Provide the (x, y) coordinate of the cell's center where the given text is located.  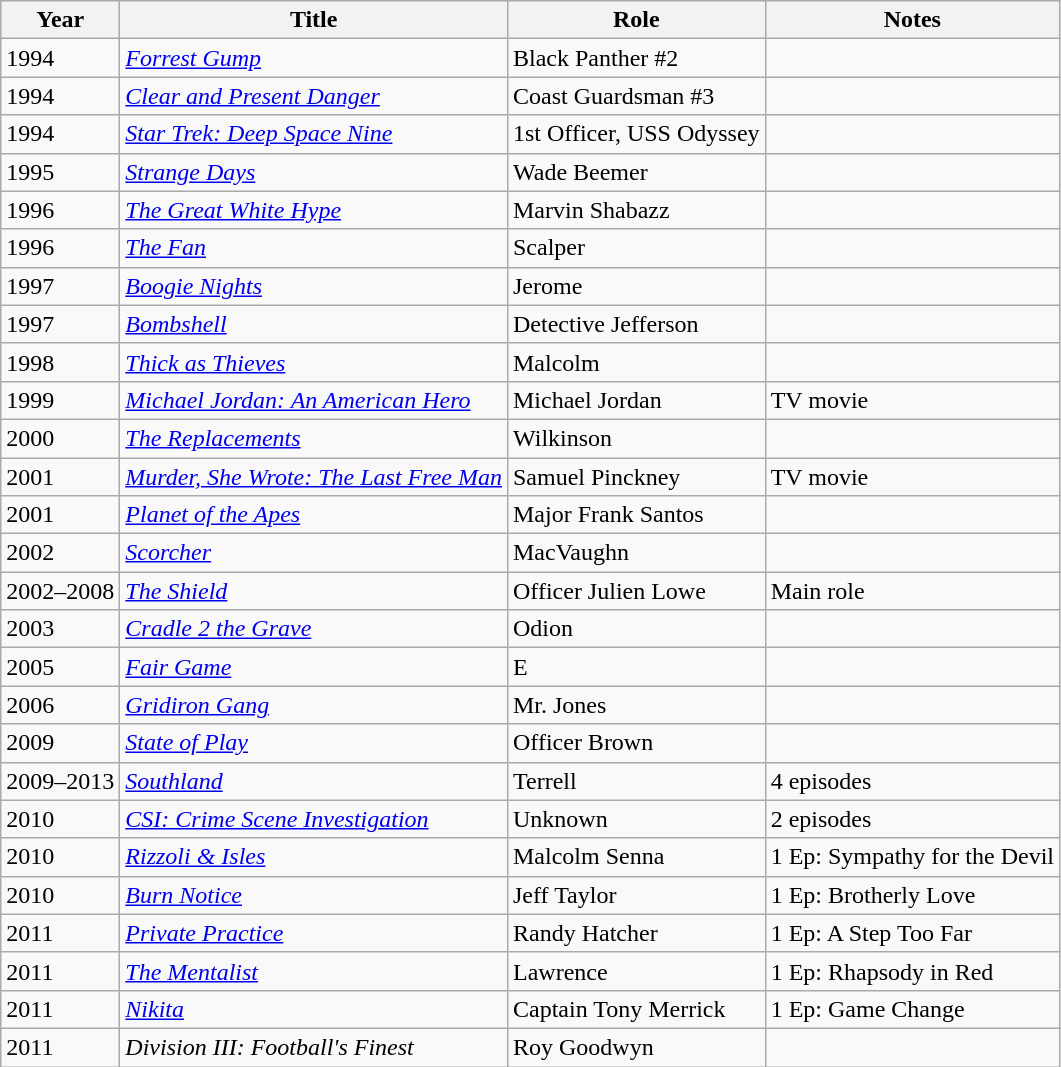
Malcolm (636, 362)
Wilkinson (636, 438)
Rizzoli & Isles (314, 857)
Boogie Nights (314, 286)
Detective Jefferson (636, 324)
The Shield (314, 591)
Star Trek: Deep Space Nine (314, 134)
2005 (60, 667)
Scalper (636, 248)
MacVaughn (636, 553)
Forrest Gump (314, 58)
Lawrence (636, 971)
Malcolm Senna (636, 857)
1 Ep: Rhapsody in Red (912, 971)
Odion (636, 629)
2002 (60, 553)
2006 (60, 705)
Unknown (636, 819)
1 Ep: Brotherly Love (912, 895)
1st Officer, USS Odyssey (636, 134)
Terrell (636, 781)
Officer Julien Lowe (636, 591)
Private Practice (314, 933)
Year (60, 20)
Captain Tony Merrick (636, 1009)
Major Frank Santos (636, 515)
Thick as Thieves (314, 362)
CSI: Crime Scene Investigation (314, 819)
2009 (60, 743)
Burn Notice (314, 895)
The Great White Hype (314, 210)
1 Ep: A Step Too Far (912, 933)
Southland (314, 781)
1995 (60, 172)
Scorcher (314, 553)
2003 (60, 629)
The Fan (314, 248)
Black Panther #2 (636, 58)
1999 (60, 400)
Wade Beemer (636, 172)
State of Play (314, 743)
Samuel Pinckney (636, 477)
Main role (912, 591)
Randy Hatcher (636, 933)
Officer Brown (636, 743)
Nikita (314, 1009)
The Replacements (314, 438)
Fair Game (314, 667)
Jeff Taylor (636, 895)
Michael Jordan (636, 400)
Mr. Jones (636, 705)
1998 (60, 362)
Bombshell (314, 324)
Clear and Present Danger (314, 96)
1 Ep: Game Change (912, 1009)
Roy Goodwyn (636, 1047)
2009–2013 (60, 781)
Gridiron Gang (314, 705)
Marvin Shabazz (636, 210)
Coast Guardsman #3 (636, 96)
Division III: Football's Finest (314, 1047)
Jerome (636, 286)
4 episodes (912, 781)
2000 (60, 438)
Title (314, 20)
Strange Days (314, 172)
2002–2008 (60, 591)
1 Ep: Sympathy for the Devil (912, 857)
Michael Jordan: An American Hero (314, 400)
2 episodes (912, 819)
Cradle 2 the Grave (314, 629)
Murder, She Wrote: The Last Free Man (314, 477)
E (636, 667)
Planet of the Apes (314, 515)
The Mentalist (314, 971)
Notes (912, 20)
Role (636, 20)
